From the cell containing the given text, extract its center point as [X, Y] coordinate. 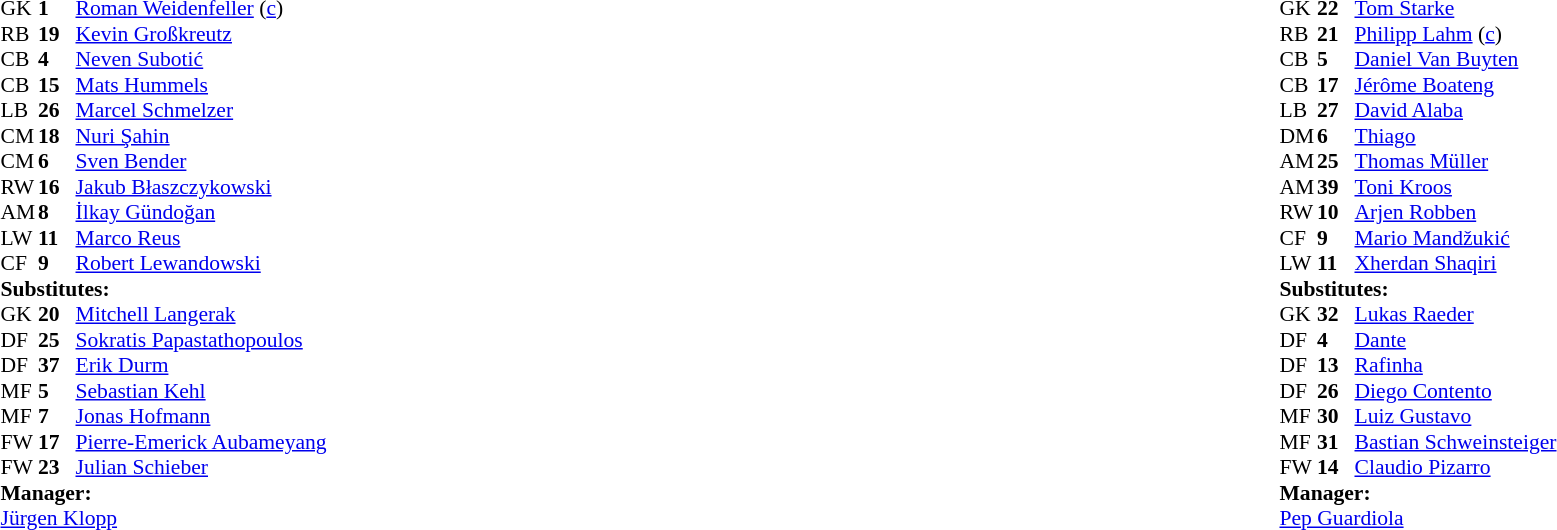
Sebastian Kehl [202, 391]
Philipp Lahm (c) [1455, 34]
23 [57, 467]
Jonas Hofmann [202, 417]
Sven Bender [202, 161]
Bastian Schweinsteiger [1455, 442]
Robert Lewandowski [202, 263]
Jérôme Boateng [1455, 85]
14 [1336, 467]
Xherdan Shaqiri [1455, 263]
Diego Contento [1455, 391]
Marco Reus [202, 238]
Mitchell Langerak [202, 315]
Dante [1455, 340]
Jakub Błaszczykowski [202, 187]
19 [57, 34]
Thomas Müller [1455, 161]
20 [57, 315]
David Alaba [1455, 111]
Erik Durm [202, 365]
Kevin Großkreutz [202, 34]
Neven Subotić [202, 59]
Luiz Gustavo [1455, 417]
Mats Hummels [202, 85]
Marcel Schmelzer [202, 111]
Julian Schieber [202, 467]
Claudio Pizarro [1455, 467]
Mario Mandžukić [1455, 238]
21 [1336, 34]
Thiago [1455, 136]
15 [57, 85]
10 [1336, 213]
30 [1336, 417]
Pierre-Emerick Aubameyang [202, 442]
27 [1336, 111]
Lukas Raeder [1455, 315]
Sokratis Papastathopoulos [202, 340]
Nuri Şahin [202, 136]
31 [1336, 442]
37 [57, 365]
39 [1336, 187]
16 [57, 187]
Rafinha [1455, 365]
8 [57, 213]
32 [1336, 315]
13 [1336, 365]
DM [1298, 136]
Toni Kroos [1455, 187]
18 [57, 136]
7 [57, 417]
İlkay Gündoğan [202, 213]
Arjen Robben [1455, 213]
Daniel Van Buyten [1455, 59]
